Search for the cell housing the specified text and yield its [x, y] center coordinate. 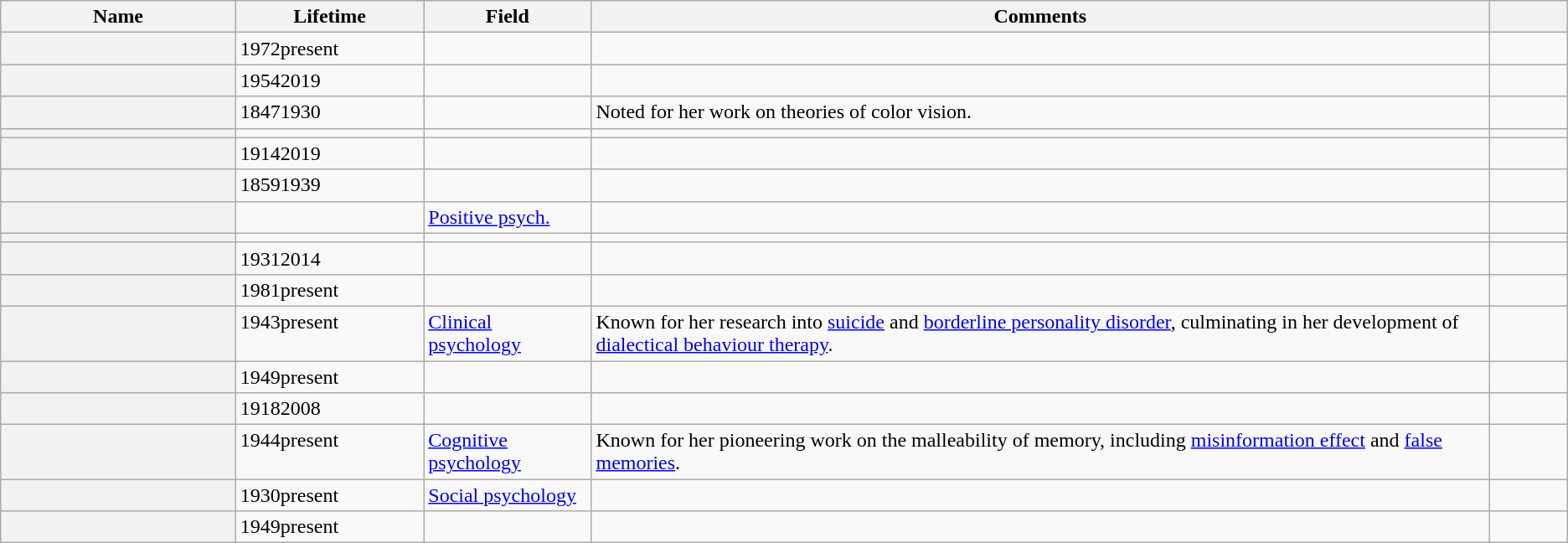
Noted for her work on theories of color vision. [1040, 112]
19182008 [329, 409]
Social psychology [508, 495]
Name [119, 17]
19142019 [329, 153]
18471930 [329, 112]
19542019 [329, 80]
Comments [1040, 17]
Lifetime [329, 17]
1930present [329, 495]
Cognitive psychology [508, 452]
1944present [329, 452]
Known for her research into suicide and borderline personality disorder, culminating in her development of dialectical behaviour therapy. [1040, 334]
1972present [329, 49]
Clinical psychology [508, 334]
1981present [329, 290]
Positive psych. [508, 217]
18591939 [329, 185]
Known for her pioneering work on the malleability of memory, including misinformation effect and false memories. [1040, 452]
1943present [329, 334]
Field [508, 17]
19312014 [329, 258]
